For the text-containing cell, return its midpoint in (X, Y) coordinate format. 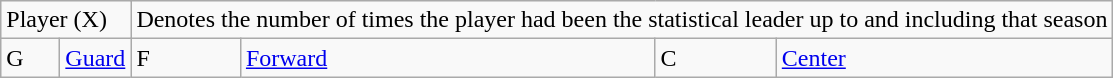
C (716, 58)
G (30, 58)
Guard (96, 58)
F (186, 58)
Denotes the number of times the player had been the statistical leader up to and including that season (622, 20)
Forward (447, 58)
Center (944, 58)
Player (X) (66, 20)
